Extract the (X, Y) coordinate from the center of the cell holding the provided text.  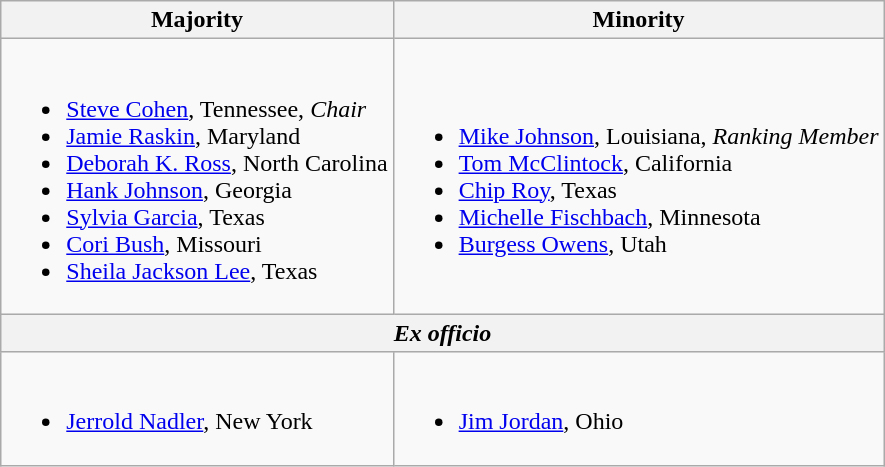
Minority (638, 20)
Jerrold Nadler, New York (197, 408)
Majority (197, 20)
Mike Johnson, Louisiana, Ranking MemberTom McClintock, CaliforniaChip Roy, TexasMichelle Fischbach, MinnesotaBurgess Owens, Utah (638, 176)
Ex officio (442, 333)
Jim Jordan, Ohio (638, 408)
